From the cell containing the given text, extract its center point as (x, y) coordinate. 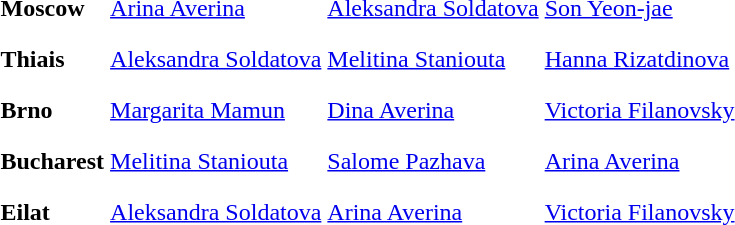
Salome Pazhava (433, 161)
Dina Averina (433, 110)
Margarita Mamun (216, 110)
Aleksandra Soldatova (216, 59)
